Provide the (X, Y) coordinate of the cell's center where the given text is located.  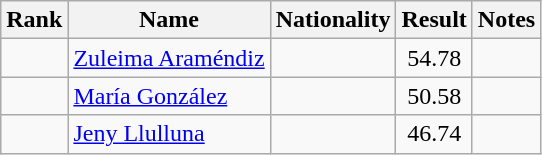
54.78 (434, 58)
Zuleima Araméndiz (169, 58)
50.58 (434, 96)
Rank (34, 20)
María González (169, 96)
46.74 (434, 134)
Name (169, 20)
Nationality (333, 20)
Notes (506, 20)
Result (434, 20)
Jeny Llulluna (169, 134)
